Pinpoint the cell where the given text exists, returning its [X, Y] midpoint coordinate. 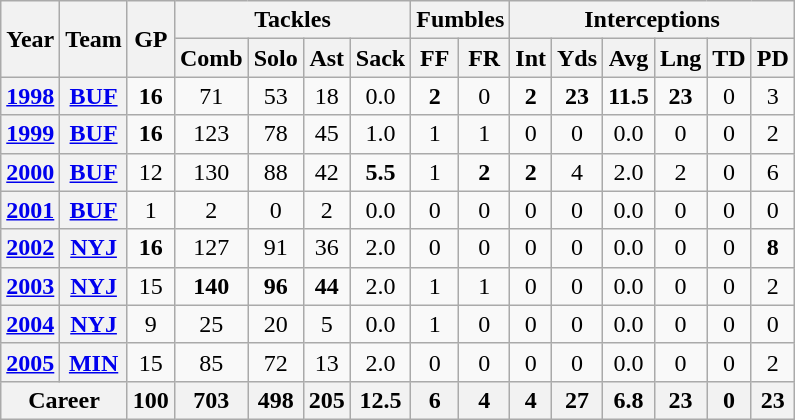
1999 [30, 134]
8 [772, 248]
11.5 [629, 96]
3 [772, 96]
78 [276, 134]
2001 [30, 210]
27 [578, 400]
TD [729, 58]
18 [326, 96]
45 [326, 134]
205 [326, 400]
PD [772, 58]
42 [326, 172]
Fumbles [460, 20]
GP [150, 39]
100 [150, 400]
498 [276, 400]
25 [211, 324]
20 [276, 324]
Yds [578, 58]
2005 [30, 362]
91 [276, 248]
130 [211, 172]
Year [30, 39]
FF [435, 58]
Solo [276, 58]
Sack [380, 58]
96 [276, 286]
127 [211, 248]
MIN [94, 362]
Career [64, 400]
5.5 [380, 172]
Lng [680, 58]
Team [94, 39]
1998 [30, 96]
Ast [326, 58]
1.0 [380, 134]
44 [326, 286]
12 [150, 172]
9 [150, 324]
Comb [211, 58]
36 [326, 248]
88 [276, 172]
13 [326, 362]
703 [211, 400]
6.8 [629, 400]
FR [484, 58]
2002 [30, 248]
123 [211, 134]
140 [211, 286]
Int [531, 58]
2003 [30, 286]
2004 [30, 324]
2000 [30, 172]
71 [211, 96]
53 [276, 96]
85 [211, 362]
5 [326, 324]
Avg [629, 58]
Tackles [292, 20]
12.5 [380, 400]
72 [276, 362]
Interceptions [652, 20]
